Find where the given text appears and provide that cell's center as (X, Y) coordinate. 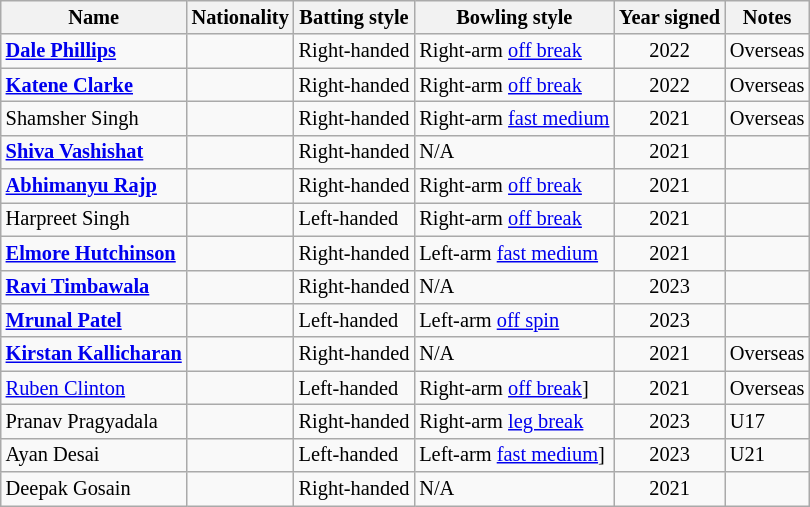
Nationality (240, 17)
Right-arm fast medium (514, 118)
Kirstan Kallicharan (94, 354)
Right-arm leg break (514, 421)
Ruben Clinton (94, 388)
U17 (767, 421)
Shiva Vashishat (94, 152)
Pranav Pragyadala (94, 421)
Notes (767, 17)
Deepak Gosain (94, 489)
Shamsher Singh (94, 118)
Left-arm fast medium (514, 253)
Elmore Hutchinson (94, 253)
Dale Phillips (94, 51)
Right-arm off break] (514, 388)
Batting style (354, 17)
Left-arm off spin (514, 320)
Abhimanyu Rajp (94, 186)
Name (94, 17)
Mrunal Patel (94, 320)
Year signed (670, 17)
U21 (767, 455)
Ayan Desai (94, 455)
Ravi Timbawala (94, 287)
Katene Clarke (94, 85)
Bowling style (514, 17)
Harpreet Singh (94, 219)
Left-arm fast medium] (514, 455)
